Return [x, y] of the center of cell containing provided text 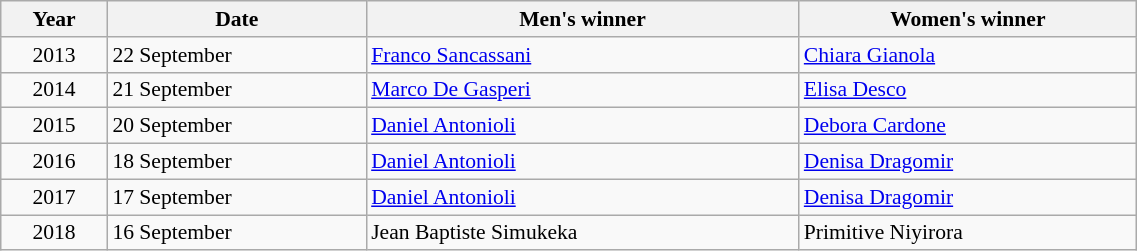
Marco De Gasperi [582, 90]
2013 [54, 55]
Women's winner [968, 19]
Debora Cardone [968, 126]
Elisa Desco [968, 90]
2017 [54, 197]
16 September [236, 233]
2016 [54, 162]
2018 [54, 233]
Primitive Niyirora [968, 233]
17 September [236, 197]
20 September [236, 126]
21 September [236, 90]
22 September [236, 55]
Date [236, 19]
Year [54, 19]
Chiara Gianola [968, 55]
Men's winner [582, 19]
Franco Sancassani [582, 55]
2015 [54, 126]
2014 [54, 90]
18 September [236, 162]
Jean Baptiste Simukeka [582, 233]
